Extract the [X, Y] coordinate from the center of the cell holding the provided text.  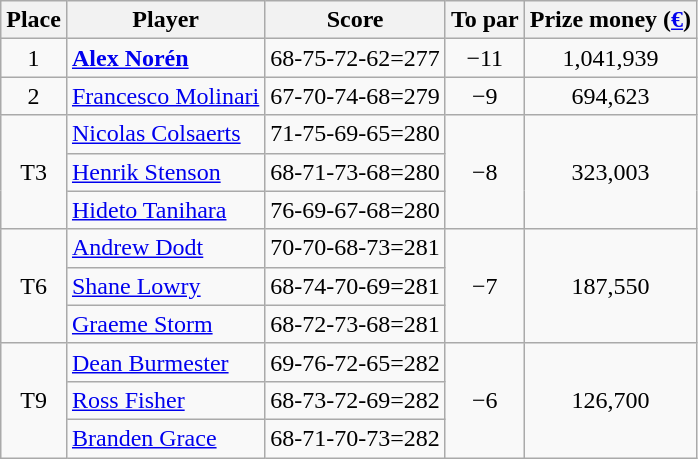
1,041,939 [610, 58]
Hideto Tanihara [165, 210]
323,003 [610, 172]
−11 [484, 58]
Shane Lowry [165, 286]
Prize money (€) [610, 20]
69-76-72-65=282 [356, 362]
−7 [484, 286]
Graeme Storm [165, 324]
Francesco Molinari [165, 96]
−6 [484, 400]
Alex Norén [165, 58]
Dean Burmester [165, 362]
Place [34, 20]
−9 [484, 96]
T9 [34, 400]
Branden Grace [165, 438]
To par [484, 20]
68-71-73-68=280 [356, 172]
Andrew Dodt [165, 248]
Nicolas Colsaerts [165, 134]
694,623 [610, 96]
126,700 [610, 400]
2 [34, 96]
68-72-73-68=281 [356, 324]
T3 [34, 172]
71-75-69-65=280 [356, 134]
68-73-72-69=282 [356, 400]
T6 [34, 286]
68-74-70-69=281 [356, 286]
76-69-67-68=280 [356, 210]
68-71-70-73=282 [356, 438]
1 [34, 58]
68-75-72-62=277 [356, 58]
−8 [484, 172]
Score [356, 20]
Ross Fisher [165, 400]
187,550 [610, 286]
67-70-74-68=279 [356, 96]
Henrik Stenson [165, 172]
Player [165, 20]
70-70-68-73=281 [356, 248]
